Scan for the cell matching the given text and deliver its (x, y) coordinate at center. 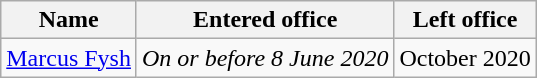
Entered office (264, 20)
Name (69, 20)
Marcus Fysh (69, 58)
October 2020 (465, 58)
Left office (465, 20)
On or before 8 June 2020 (264, 58)
